Scan for the cell matching the given text and deliver its [X, Y] coordinate at center. 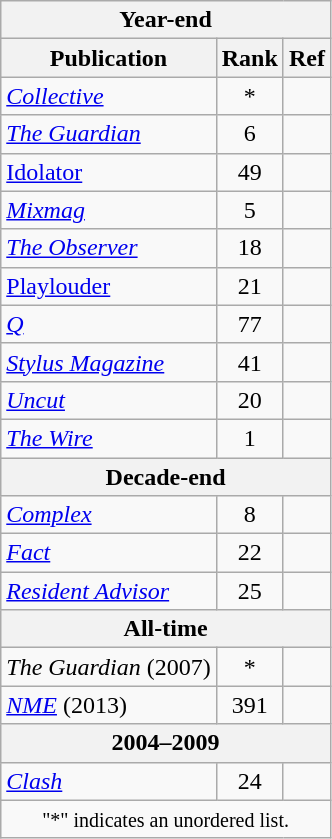
20 [250, 400]
The Observer [109, 248]
Mixmag [109, 210]
18 [250, 248]
25 [250, 591]
The Guardian [109, 134]
NME (2013) [109, 705]
391 [250, 705]
All-time [166, 629]
Stylus Magazine [109, 362]
2004–2009 [166, 743]
Q [109, 324]
6 [250, 134]
The Wire [109, 438]
77 [250, 324]
Decade-end [166, 477]
Playlouder [109, 286]
49 [250, 172]
Idolator [109, 172]
Resident Advisor [109, 591]
8 [250, 515]
Publication [109, 58]
Ref [306, 58]
Year-end [166, 20]
24 [250, 781]
The Guardian (2007) [109, 667]
Complex [109, 515]
Collective [109, 96]
Clash [109, 781]
41 [250, 362]
1 [250, 438]
21 [250, 286]
Uncut [109, 400]
5 [250, 210]
Fact [109, 553]
Rank [250, 58]
"*" indicates an unordered list. [166, 819]
22 [250, 553]
